Identify which cell holds the provided text, then report its [x, y] central coordinate. 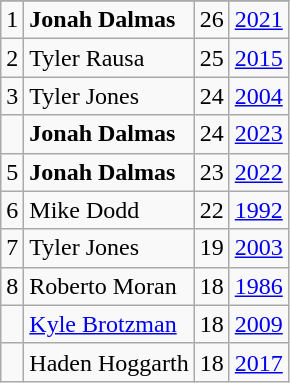
1986 [258, 286]
1 [12, 20]
5 [12, 172]
7 [12, 248]
3 [12, 96]
25 [212, 58]
2017 [258, 362]
2015 [258, 58]
26 [212, 20]
Tyler Rausa [109, 58]
2021 [258, 20]
2009 [258, 324]
2003 [258, 248]
8 [12, 286]
Mike Dodd [109, 210]
2022 [258, 172]
2004 [258, 96]
2023 [258, 134]
Roberto Moran [109, 286]
Kyle Brotzman [109, 324]
6 [12, 210]
2 [12, 58]
22 [212, 210]
1992 [258, 210]
19 [212, 248]
23 [212, 172]
Haden Hoggarth [109, 362]
